Find where the given text appears and provide that cell's center as (X, Y) coordinate. 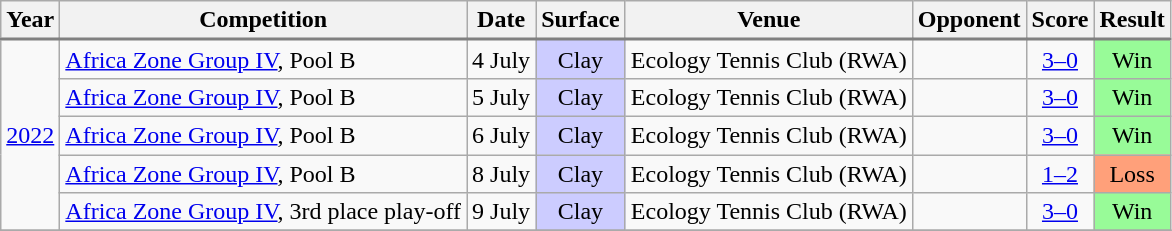
2022 (30, 136)
Score (1060, 20)
Venue (768, 20)
Loss (1132, 173)
Opponent (969, 20)
4 July (502, 60)
Date (502, 20)
Competition (264, 20)
6 July (502, 135)
Year (30, 20)
Africa Zone Group IV, 3rd place play-off (264, 212)
5 July (502, 97)
9 July (502, 212)
8 July (502, 173)
1–2 (1060, 173)
Result (1132, 20)
Surface (581, 20)
